From the cell containing the given text, extract its center point as (X, Y) coordinate. 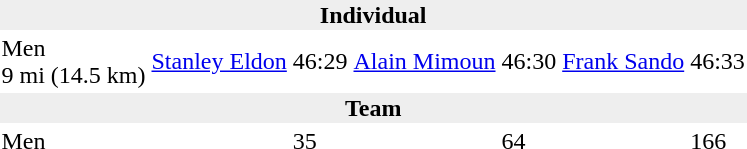
Stanley Eldon (219, 62)
Alain Mimoun (424, 62)
Men9 mi (14.5 km) (74, 62)
Frank Sando (624, 62)
Team (373, 108)
Individual (373, 15)
46:29 (320, 62)
46:33 (718, 62)
46:30 (529, 62)
